For the text-containing cell, return its midpoint in (x, y) coordinate format. 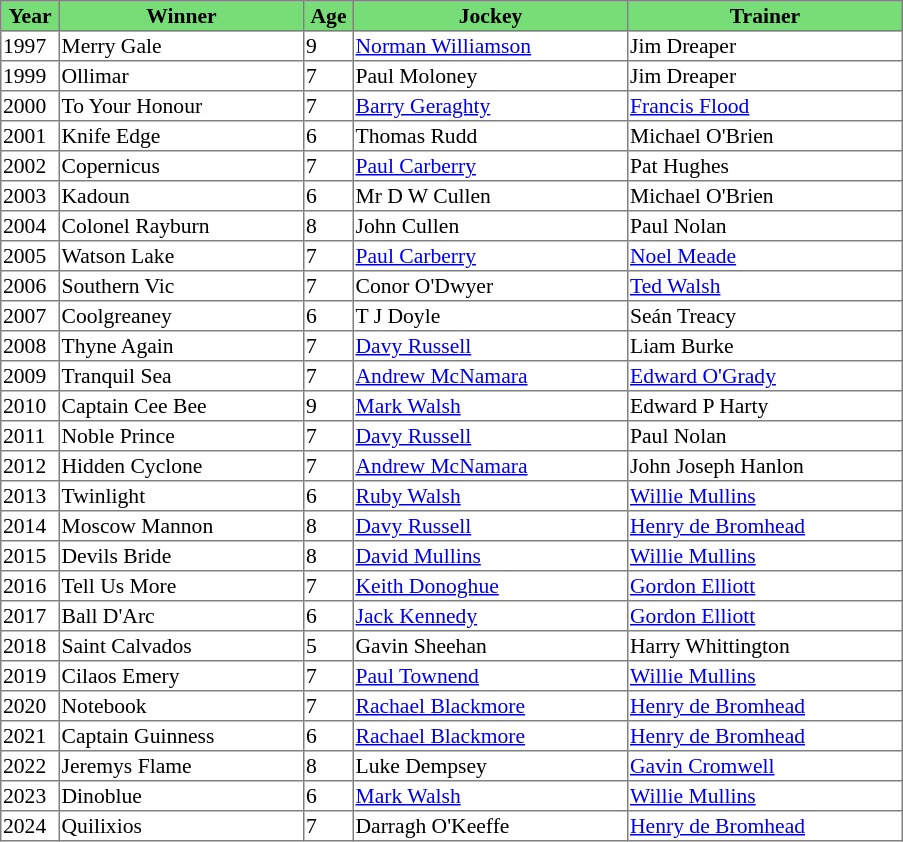
Copernicus (181, 166)
5 (329, 646)
Twinlight (181, 496)
Southern Vic (181, 286)
1997 (30, 46)
2011 (30, 436)
2007 (30, 316)
Paul Moloney (490, 76)
2024 (30, 826)
Mr D W Cullen (490, 196)
Edward O'Grady (765, 376)
Ruby Walsh (490, 496)
2018 (30, 646)
Barry Geraghty (490, 106)
2017 (30, 616)
2005 (30, 256)
2014 (30, 526)
Liam Burke (765, 346)
2015 (30, 556)
Kadoun (181, 196)
Ball D'Arc (181, 616)
2009 (30, 376)
2003 (30, 196)
Jack Kennedy (490, 616)
2016 (30, 586)
2021 (30, 736)
Luke Dempsey (490, 766)
Seán Treacy (765, 316)
Norman Williamson (490, 46)
Jeremys Flame (181, 766)
2012 (30, 466)
Hidden Cyclone (181, 466)
2023 (30, 796)
David Mullins (490, 556)
2002 (30, 166)
Captain Cee Bee (181, 406)
John Cullen (490, 226)
Captain Guinness (181, 736)
Trainer (765, 16)
Dinoblue (181, 796)
Paul Townend (490, 676)
Thomas Rudd (490, 136)
Noel Meade (765, 256)
2008 (30, 346)
Coolgreaney (181, 316)
Edward P Harty (765, 406)
Noble Prince (181, 436)
John Joseph Hanlon (765, 466)
Colonel Rayburn (181, 226)
Gavin Cromwell (765, 766)
2000 (30, 106)
2022 (30, 766)
Knife Edge (181, 136)
2001 (30, 136)
To Your Honour (181, 106)
Tell Us More (181, 586)
Winner (181, 16)
Pat Hughes (765, 166)
2010 (30, 406)
Moscow Mannon (181, 526)
Darragh O'Keeffe (490, 826)
Age (329, 16)
Gavin Sheehan (490, 646)
Harry Whittington (765, 646)
T J Doyle (490, 316)
2004 (30, 226)
Conor O'Dwyer (490, 286)
Ollimar (181, 76)
Watson Lake (181, 256)
Quilixios (181, 826)
2019 (30, 676)
Notebook (181, 706)
Year (30, 16)
Tranquil Sea (181, 376)
2013 (30, 496)
Cilaos Emery (181, 676)
2006 (30, 286)
Devils Bride (181, 556)
Ted Walsh (765, 286)
Francis Flood (765, 106)
Saint Calvados (181, 646)
Thyne Again (181, 346)
Jockey (490, 16)
1999 (30, 76)
2020 (30, 706)
Merry Gale (181, 46)
Keith Donoghue (490, 586)
